For the text-containing cell, return its midpoint in (x, y) coordinate format. 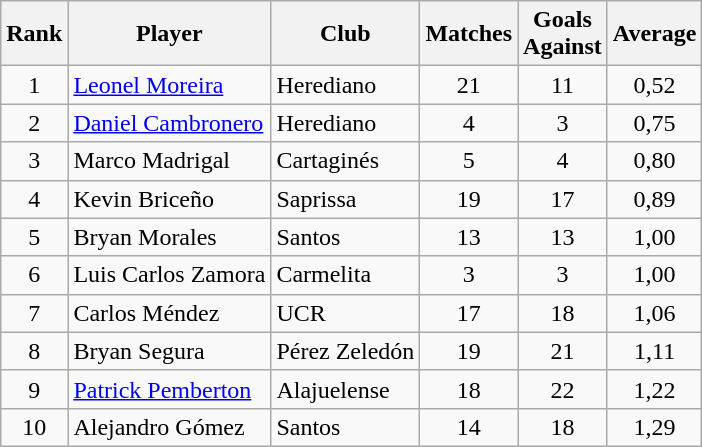
Carmelita (346, 275)
UCR (346, 313)
GoalsAgainst (563, 34)
Cartaginés (346, 161)
Carlos Méndez (170, 313)
Pérez Zeledón (346, 351)
Average (654, 34)
1,22 (654, 389)
10 (34, 427)
7 (34, 313)
Luis Carlos Zamora (170, 275)
Player (170, 34)
1,06 (654, 313)
Matches (469, 34)
2 (34, 123)
Bryan Morales (170, 237)
Rank (34, 34)
1 (34, 85)
11 (563, 85)
Daniel Cambronero (170, 123)
Kevin Briceño (170, 199)
Club (346, 34)
14 (469, 427)
Alejandro Gómez (170, 427)
1,11 (654, 351)
Bryan Segura (170, 351)
0,75 (654, 123)
8 (34, 351)
0,80 (654, 161)
22 (563, 389)
Saprissa (346, 199)
Leonel Moreira (170, 85)
6 (34, 275)
9 (34, 389)
0,89 (654, 199)
0,52 (654, 85)
Marco Madrigal (170, 161)
1,29 (654, 427)
Patrick Pemberton (170, 389)
Alajuelense (346, 389)
